Determine the (X, Y) coordinate at the center of the cell enclosing the given text.  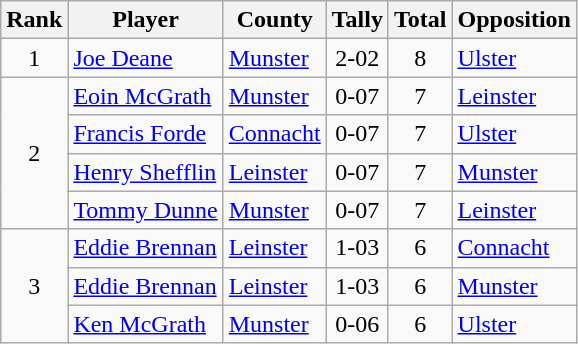
Ken McGrath (146, 324)
Eoin McGrath (146, 96)
Joe Deane (146, 58)
1 (34, 58)
Henry Shefflin (146, 172)
Player (146, 20)
8 (420, 58)
Rank (34, 20)
Tally (357, 20)
3 (34, 286)
0-06 (357, 324)
Tommy Dunne (146, 210)
Opposition (514, 20)
Total (420, 20)
2-02 (357, 58)
2 (34, 153)
Francis Forde (146, 134)
County (274, 20)
